Search for the cell housing the specified text and yield its [x, y] center coordinate. 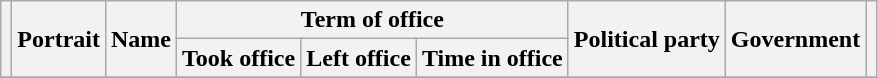
Left office [359, 58]
Time in office [492, 58]
Term of office [373, 20]
Took office [239, 58]
Government [795, 39]
Political party [646, 39]
Portrait [59, 39]
Name [140, 39]
